Output the [x, y] coordinate of the center of the cell containing the given text.  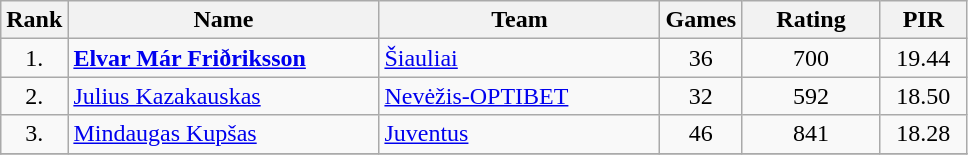
Team [520, 20]
46 [701, 134]
Rating [812, 20]
Juventus [520, 134]
Rank [34, 20]
PIR [923, 20]
36 [701, 58]
592 [812, 96]
841 [812, 134]
32 [701, 96]
Elvar Már Friðriksson [224, 58]
Šiauliai [520, 58]
2. [34, 96]
Name [224, 20]
1. [34, 58]
700 [812, 58]
Mindaugas Kupšas [224, 134]
Games [701, 20]
19.44 [923, 58]
18.28 [923, 134]
3. [34, 134]
Julius Kazakauskas [224, 96]
18.50 [923, 96]
Nevėžis-OPTIBET [520, 96]
